Find where the given text appears and provide that cell's center as (x, y) coordinate. 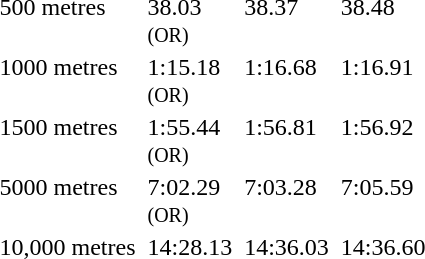
1:56.81 (287, 140)
1:15.18(OR) (190, 80)
1:55.44(OR) (190, 140)
7:02.29(OR) (190, 200)
1:16.68 (287, 80)
7:03.28 (287, 200)
